From the cell containing the given text, extract its center point as [X, Y] coordinate. 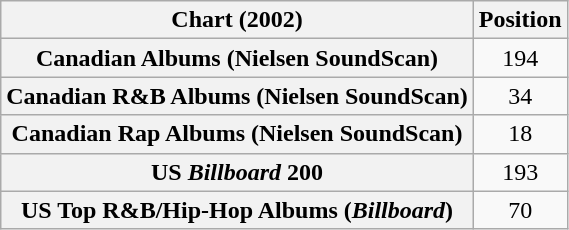
34 [520, 96]
Chart (2002) [238, 20]
US Top R&B/Hip-Hop Albums (Billboard) [238, 210]
193 [520, 172]
70 [520, 210]
US Billboard 200 [238, 172]
18 [520, 134]
Canadian Rap Albums (Nielsen SoundScan) [238, 134]
Canadian Albums (Nielsen SoundScan) [238, 58]
Canadian R&B Albums (Nielsen SoundScan) [238, 96]
Position [520, 20]
194 [520, 58]
